Locate the cell with the specified text and output its [X, Y] center coordinate. 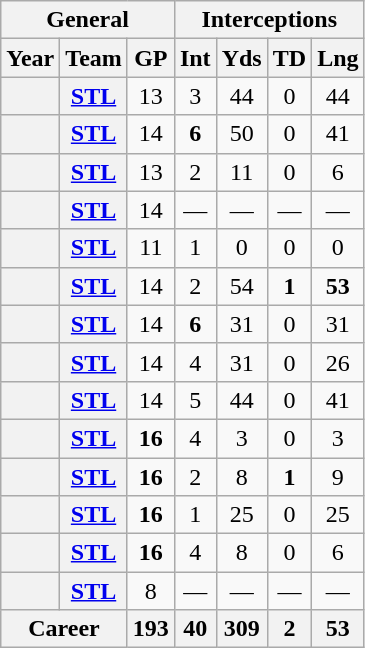
9 [338, 477]
Int [195, 58]
309 [242, 629]
Yds [242, 58]
50 [242, 134]
Team [94, 58]
54 [242, 286]
5 [195, 400]
193 [150, 629]
40 [195, 629]
Interceptions [269, 20]
26 [338, 362]
Lng [338, 58]
TD [289, 58]
General [88, 20]
GP [150, 58]
Career [64, 629]
Year [30, 58]
